Provide the [X, Y] coordinate of the cell's center where the given text is located.  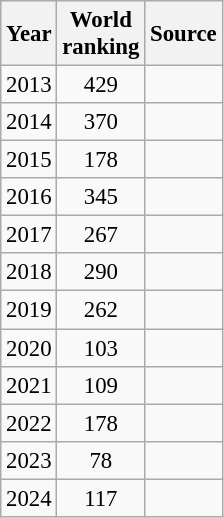
103 [101, 348]
429 [101, 85]
Year [29, 34]
2020 [29, 348]
262 [101, 310]
2015 [29, 160]
2021 [29, 385]
2016 [29, 197]
2023 [29, 460]
2013 [29, 85]
2018 [29, 273]
78 [101, 460]
109 [101, 385]
267 [101, 235]
Source [184, 34]
2014 [29, 122]
117 [101, 498]
2024 [29, 498]
Worldranking [101, 34]
2022 [29, 423]
2017 [29, 235]
290 [101, 273]
345 [101, 197]
370 [101, 122]
2019 [29, 310]
